Pinpoint the cell where the given text exists, returning its [x, y] midpoint coordinate. 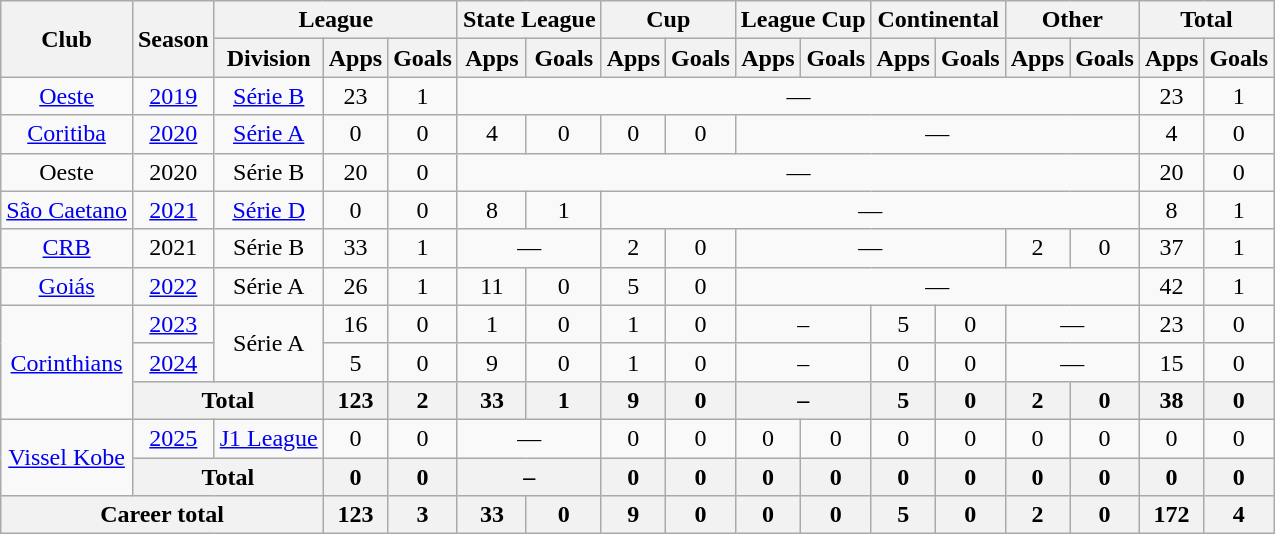
Série D [268, 210]
J1 League [268, 438]
42 [1171, 286]
League [336, 20]
Coritiba [67, 134]
2022 [173, 286]
2025 [173, 438]
Season [173, 39]
League Cup [803, 20]
37 [1171, 248]
Division [268, 58]
11 [492, 286]
Career total [162, 515]
2024 [173, 362]
Club [67, 39]
38 [1171, 400]
State League [529, 20]
2023 [173, 324]
15 [1171, 362]
26 [355, 286]
Corinthians [67, 362]
2019 [173, 96]
Vissel Kobe [67, 457]
16 [355, 324]
3 [423, 515]
Other [1072, 20]
CRB [67, 248]
Cup [668, 20]
Continental [938, 20]
São Caetano [67, 210]
Goiás [67, 286]
172 [1171, 515]
